Detect which cell encompasses the target text, then output its (x, y) center coordinate. 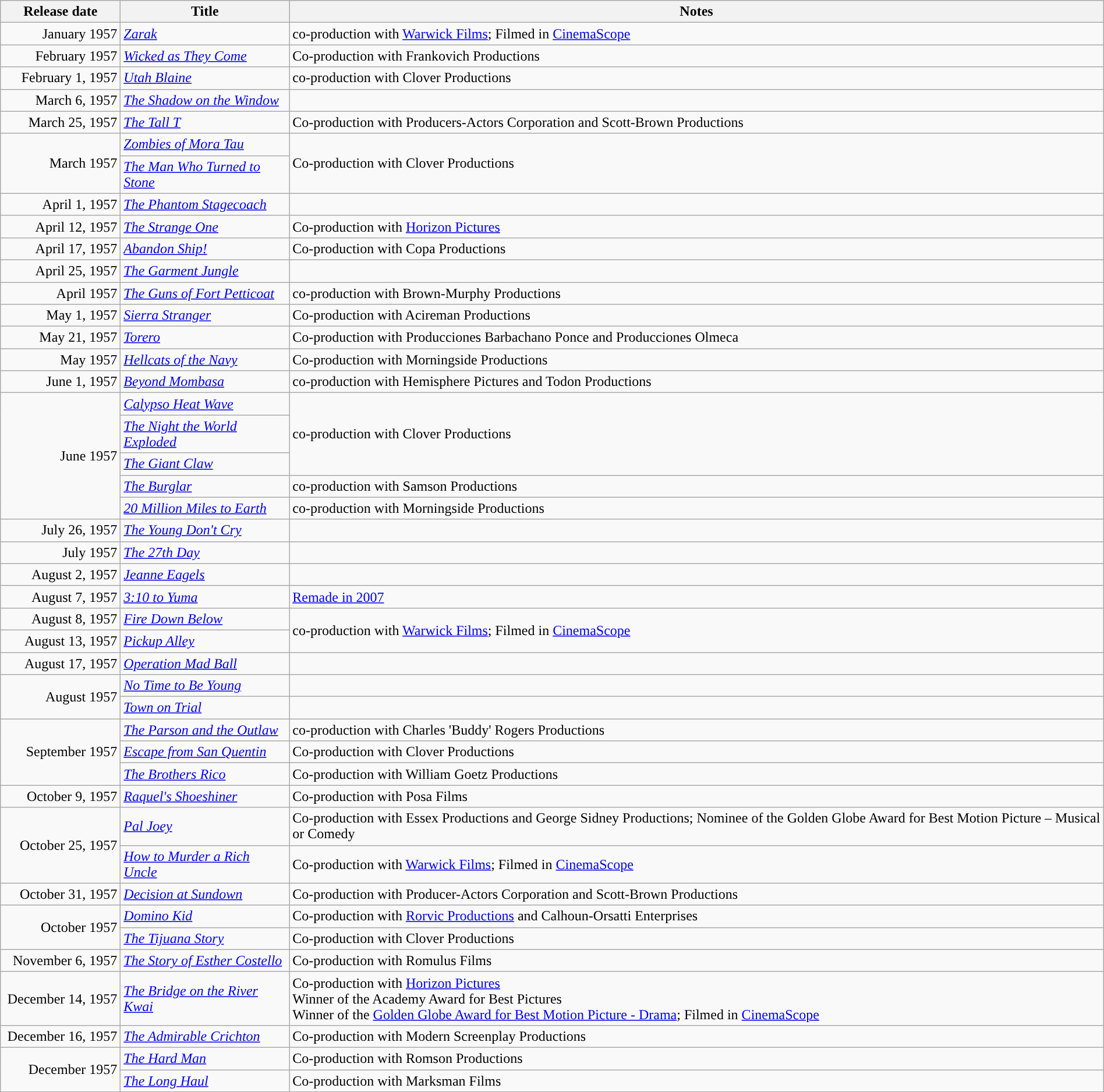
The Phantom Stagecoach (205, 204)
August 17, 1957 (61, 663)
Pal Joey (205, 827)
March 6, 1957 (61, 100)
Co-production with Posa Films (696, 796)
July 1957 (61, 552)
Co-production with Copa Productions (696, 249)
August 7, 1957 (61, 597)
Abandon Ship! (205, 249)
Town on Trial (205, 708)
August 8, 1957 (61, 619)
The Brothers Rico (205, 774)
Calypso Heat Wave (205, 404)
The Hard Man (205, 1058)
Co-production with Warwick Films; Filmed in CinemaScope (696, 864)
Zarak (205, 34)
October 31, 1957 (61, 894)
The Tijuana Story (205, 938)
The Night the World Exploded (205, 434)
Co-production with Essex Productions and George Sidney Productions; Nominee of the Golden Globe Award for Best Motion Picture – Musical or Comedy (696, 827)
October 9, 1957 (61, 796)
February 1, 1957 (61, 78)
The Admirable Crichton (205, 1036)
The Parson and the Outlaw (205, 730)
July 26, 1957 (61, 530)
The 27th Day (205, 552)
December 14, 1957 (61, 998)
The Giant Claw (205, 464)
The Story of Esther Costello (205, 960)
December 16, 1957 (61, 1036)
The Tall T (205, 122)
Wicked as They Come (205, 56)
The Guns of Fort Petticoat (205, 293)
Raquel's Shoeshiner (205, 796)
August 13, 1957 (61, 641)
March 1957 (61, 163)
Co-production with Morningside Productions (696, 360)
Co-production with Romulus Films (696, 960)
Co-production with Modern Screenplay Productions (696, 1036)
May 1, 1957 (61, 315)
co-production with Brown-Murphy Productions (696, 293)
Co-production with Frankovich Productions (696, 56)
January 1957 (61, 34)
August 2, 1957 (61, 575)
Fire Down Below (205, 619)
December 1957 (61, 1069)
Torero (205, 338)
October 1957 (61, 927)
Operation Mad Ball (205, 663)
Hellcats of the Navy (205, 360)
Co-production with Producers-Actors Corporation and Scott-Brown Productions (696, 122)
April 12, 1957 (61, 226)
June 1, 1957 (61, 382)
April 17, 1957 (61, 249)
The Man Who Turned to Stone (205, 175)
Remade in 2007 (696, 597)
February 1957 (61, 56)
The Shadow on the Window (205, 100)
The Strange One (205, 226)
March 25, 1957 (61, 122)
co-production with Hemisphere Pictures and Todon Productions (696, 382)
Co-production with William Goetz Productions (696, 774)
Domino Kid (205, 916)
No Time to Be Young (205, 686)
co-production with Charles 'Buddy' Rogers Productions (696, 730)
April 1957 (61, 293)
June 1957 (61, 456)
Co-production with Marksman Films (696, 1081)
May 1957 (61, 360)
Title (205, 12)
The Young Don't Cry (205, 530)
April 1, 1957 (61, 204)
co-production with Samson Productions (696, 486)
Beyond Mombasa (205, 382)
Pickup Alley (205, 641)
Utah Blaine (205, 78)
Decision at Sundown (205, 894)
August 1957 (61, 697)
co-production with Morningside Productions (696, 508)
Co-production with Rorvic Productions and Calhoun-Orsatti Enterprises (696, 916)
3:10 to Yuma (205, 597)
Sierra Stranger (205, 315)
Co-production with Producciones Barbachano Ponce and Producciones Olmeca (696, 338)
The Burglar (205, 486)
May 21, 1957 (61, 338)
Jeanne Eagels (205, 575)
Release date (61, 12)
The Garment Jungle (205, 271)
October 25, 1957 (61, 845)
How to Murder a Rich Uncle (205, 864)
The Bridge on the River Kwai (205, 998)
Escape from San Quentin (205, 752)
Co-production with Horizon Pictures (696, 226)
November 6, 1957 (61, 960)
April 25, 1957 (61, 271)
September 1957 (61, 752)
Notes (696, 12)
Co-production with Acireman Productions (696, 315)
Zombies of Mora Tau (205, 144)
The Long Haul (205, 1081)
20 Million Miles to Earth (205, 508)
Co-production with Romson Productions (696, 1058)
Co-production with Producer-Actors Corporation and Scott-Brown Productions (696, 894)
